Extract the (X, Y) coordinate from the center of the cell holding the provided text.  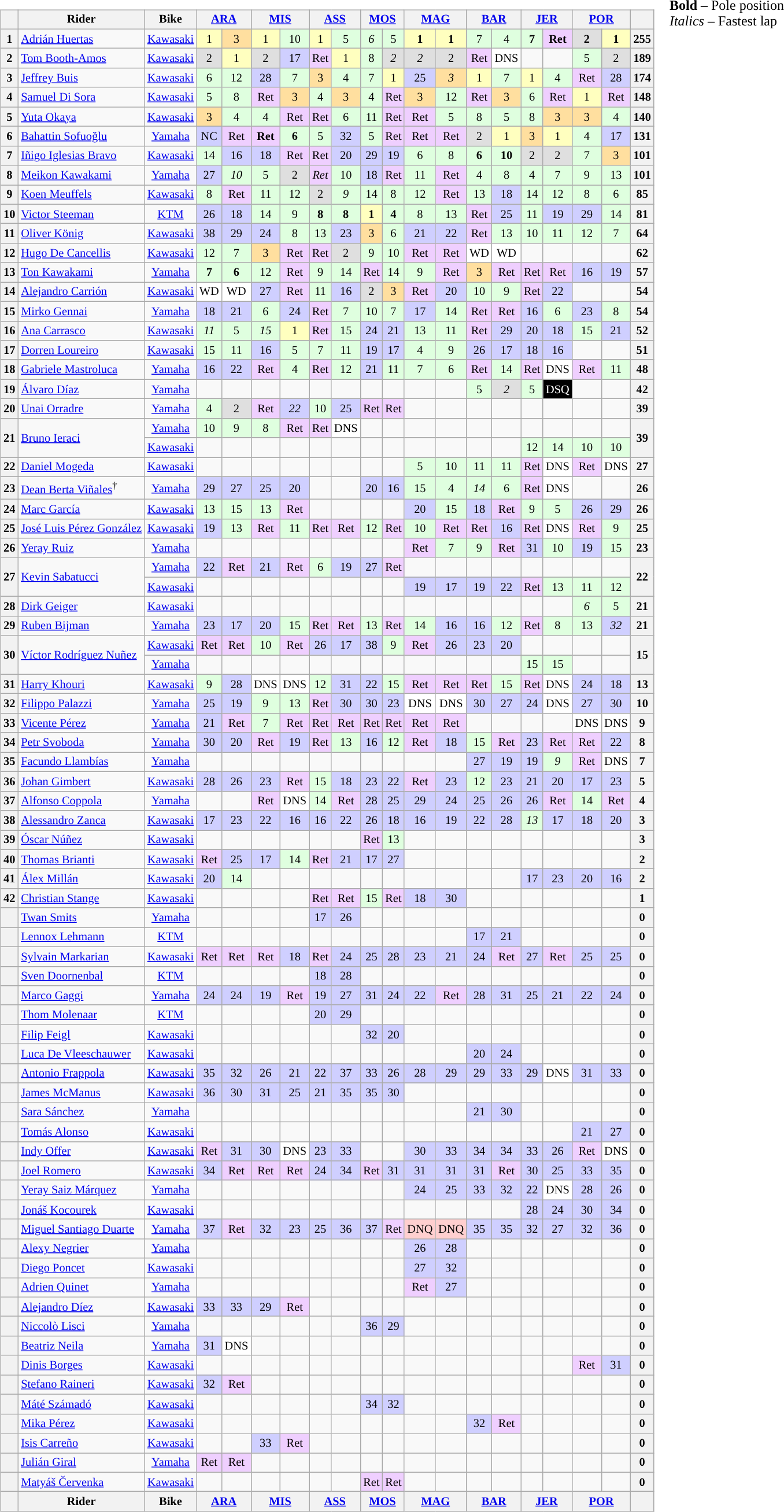
James McManus (81, 1093)
Koen Meuffels (81, 195)
Gabriele Mastroluca (81, 369)
Ton Kawakami (81, 272)
Thom Molenaar (81, 1015)
131 (642, 136)
Christian Stange (81, 898)
Adrián Huertas (81, 39)
Miguel Santiago Duarte (81, 1229)
NC (209, 136)
Unai Orradre (81, 409)
Álvaro Díaz (81, 389)
48 (642, 369)
Stefano Raineri (81, 1385)
Dirk Geiger (81, 607)
José Luis Pérez González (81, 528)
Bruno Ieraci (81, 437)
Sylvain Markarian (81, 956)
Alejandro Carrión (81, 292)
Alfonso Coppola (81, 801)
Mika Pérez (81, 1424)
Tomás Alonso (81, 1132)
Indy Offer (81, 1151)
52 (642, 331)
Alessandro Zanca (81, 820)
Máté Számadó (81, 1404)
Filip Feigl (81, 1034)
Facundo Llambías (81, 762)
Victor Steeman (81, 214)
Adrien Quinet (81, 1288)
Hugo De Cancellis (81, 253)
41 (9, 879)
Harry Khouri (81, 684)
Antonio Frappola (81, 1073)
Marco Gaggi (81, 996)
62 (642, 253)
140 (642, 117)
Yeray Ruiz (81, 548)
255 (642, 39)
Matyáš Červenka (81, 1482)
51 (642, 350)
Jonáš Kocourek (81, 1210)
Marc García (81, 509)
Diego Poncet (81, 1268)
Ruben Bijman (81, 626)
Iñigo Iglesias Bravo (81, 156)
Jeffrey Buis (81, 78)
64 (642, 234)
57 (642, 272)
Álex Millán (81, 879)
Niccolò Lisci (81, 1326)
Oliver König (81, 234)
Dinis Borges (81, 1365)
40 (9, 859)
Bahattin Sofuoğlu (81, 136)
Twan Smits (81, 918)
Yeray Saiz Márquez (81, 1190)
Víctor Rodríguez Nuñez (81, 655)
Beatriz Neila (81, 1346)
Dorren Loureiro (81, 350)
Samuel Di Sora (81, 97)
Mirko Gennai (81, 311)
Dean Berta Viñales† (81, 488)
Petr Svoboda (81, 742)
Sara Sánchez (81, 1112)
Luca De Vleeschauwer (81, 1054)
Ana Carrasco (81, 331)
Thomas Brianti (81, 859)
Kevin Sabatucci (81, 577)
Alexy Negrier (81, 1248)
Johan Gimbert (81, 782)
Tom Booth-Amos (81, 58)
174 (642, 78)
148 (642, 97)
85 (642, 195)
Lennox Lehmann (81, 937)
81 (642, 214)
189 (642, 58)
DSQ (557, 389)
Joel Romero (81, 1171)
Isis Carreño (81, 1443)
Daniel Mogeda (81, 467)
Yuta Okaya (81, 117)
Vicente Pérez (81, 723)
Óscar Núñez (81, 840)
Sven Doornenbal (81, 976)
Meikon Kawakami (81, 175)
Julián Giral (81, 1462)
Filippo Palazzi (81, 704)
Alejandro Díez (81, 1307)
